Detect which cell encompasses the target text, then output its (X, Y) center coordinate. 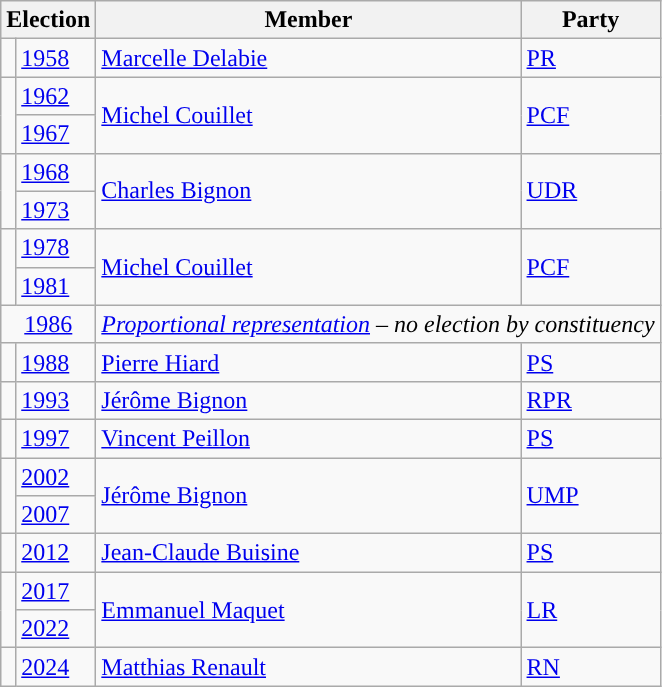
2002 (56, 477)
1993 (56, 400)
RN (590, 667)
1967 (56, 134)
1986 (48, 324)
Jean-Claude Buisine (308, 553)
2007 (56, 515)
Election (48, 20)
Vincent Peillon (308, 438)
1997 (56, 438)
Marcelle Delabie (308, 58)
1973 (56, 210)
LR (590, 610)
UMP (590, 496)
Pierre Hiard (308, 362)
2017 (56, 591)
2022 (56, 629)
2024 (56, 667)
1958 (56, 58)
Charles Bignon (308, 191)
Emmanuel Maquet (308, 610)
Party (590, 20)
2012 (56, 553)
1968 (56, 172)
RPR (590, 400)
1988 (56, 362)
Matthias Renault (308, 667)
UDR (590, 191)
Proportional representation – no election by constituency (378, 324)
1962 (56, 96)
1978 (56, 248)
Member (308, 20)
1981 (56, 286)
PR (590, 58)
